Find where the given text appears and provide that cell's center as (x, y) coordinate. 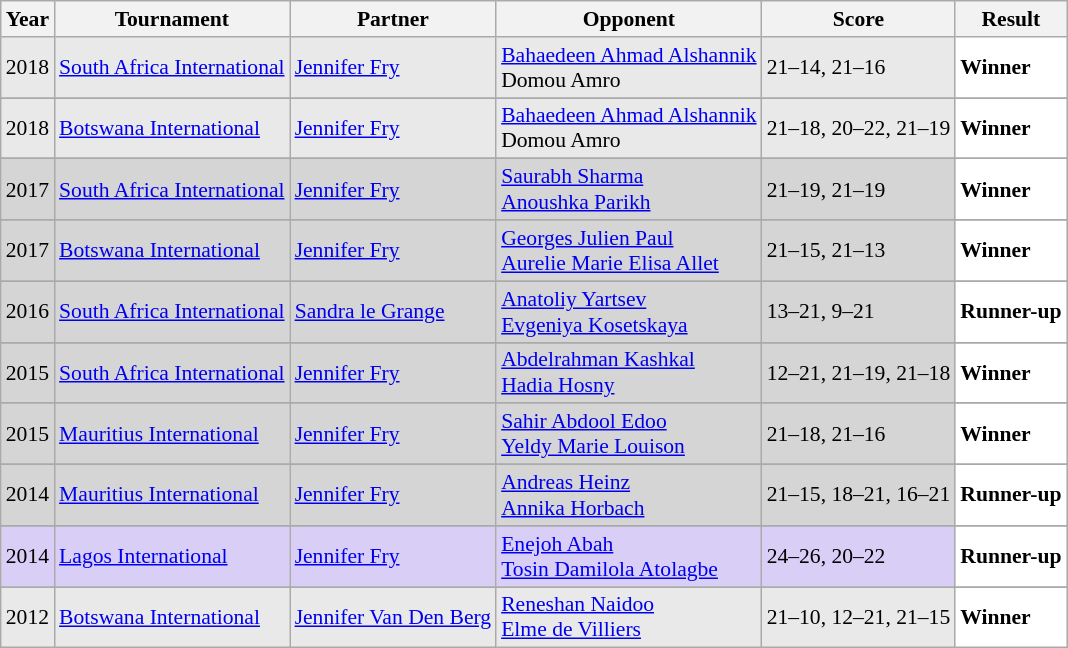
21–10, 12–21, 21–15 (859, 618)
24–26, 20–22 (859, 556)
21–18, 21–16 (859, 434)
Anatoliy Yartsev Evgeniya Kosetskaya (629, 312)
Andreas Heinz Annika Horbach (629, 496)
21–14, 21–16 (859, 68)
Score (859, 19)
Result (1010, 19)
13–21, 9–21 (859, 312)
2016 (28, 312)
Jennifer Van Den Berg (394, 618)
2012 (28, 618)
Reneshan Naidoo Elme de Villiers (629, 618)
21–15, 21–13 (859, 250)
21–18, 20–22, 21–19 (859, 128)
Saurabh Sharma Anoushka Parikh (629, 190)
Sahir Abdool Edoo Yeldy Marie Louison (629, 434)
Enejoh Abah Tosin Damilola Atolagbe (629, 556)
21–19, 21–19 (859, 190)
Opponent (629, 19)
12–21, 21–19, 21–18 (859, 372)
Abdelrahman Kashkal Hadia Hosny (629, 372)
Sandra le Grange (394, 312)
Partner (394, 19)
Tournament (172, 19)
Georges Julien Paul Aurelie Marie Elisa Allet (629, 250)
21–15, 18–21, 16–21 (859, 496)
Lagos International (172, 556)
Year (28, 19)
